Capture the cell that displays the provided text and extract its [x, y] central coordinate. 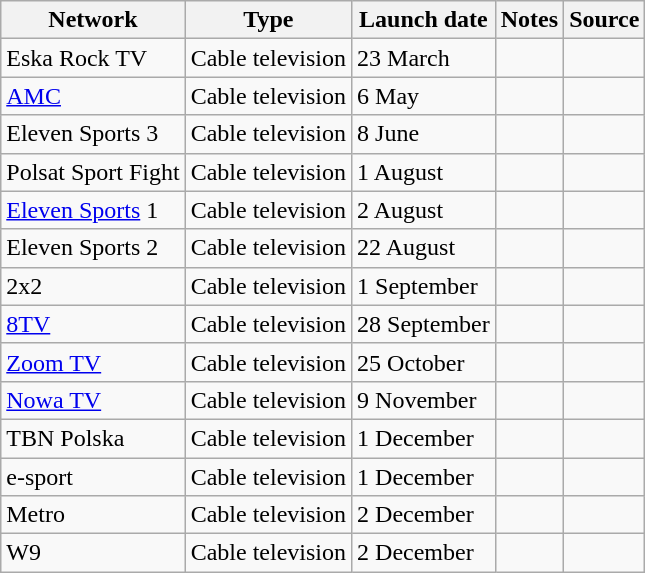
AMC [93, 96]
Polsat Sport Fight [93, 172]
W9 [93, 553]
8TV [93, 324]
Type [268, 20]
Eska Rock TV [93, 58]
1 September [424, 286]
Eleven Sports 2 [93, 248]
9 November [424, 400]
25 October [424, 362]
Notes [529, 20]
2 August [424, 210]
Eleven Sports 1 [93, 210]
Network [93, 20]
Launch date [424, 20]
Zoom TV [93, 362]
Eleven Sports 3 [93, 134]
6 May [424, 96]
8 June [424, 134]
Metro [93, 515]
23 March [424, 58]
28 September [424, 324]
e-sport [93, 477]
1 August [424, 172]
Nowa TV [93, 400]
TBN Polska [93, 438]
Source [604, 20]
22 August [424, 248]
2x2 [93, 286]
